Search for the cell housing the specified text and yield its (X, Y) center coordinate. 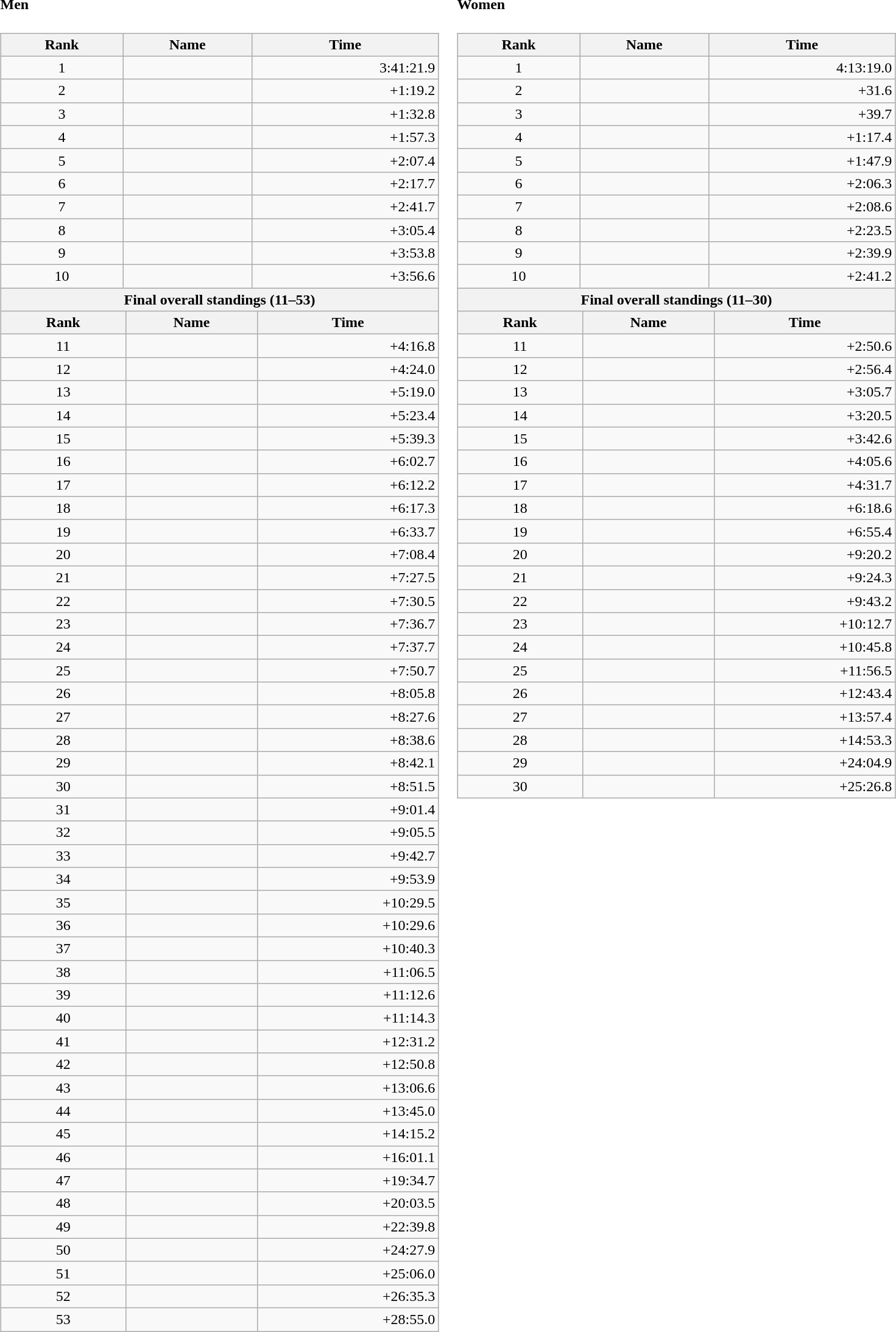
+6:18.6 (805, 508)
+9:42.7 (348, 856)
+10:45.8 (805, 647)
47 (63, 1180)
44 (63, 1111)
+8:27.6 (348, 717)
+2:41.2 (802, 277)
45 (63, 1134)
+11:14.3 (348, 1018)
+10:29.6 (348, 925)
+6:55.4 (805, 531)
38 (63, 972)
+3:53.8 (345, 253)
+14:15.2 (348, 1134)
+5:39.3 (348, 439)
41 (63, 1041)
+7:08.4 (348, 554)
+9:20.2 (805, 554)
+2:06.3 (802, 183)
35 (63, 902)
+6:12.2 (348, 485)
+4:16.8 (348, 346)
+9:43.2 (805, 601)
+31.6 (802, 91)
+2:17.7 (345, 183)
+9:05.5 (348, 833)
+22:39.8 (348, 1227)
+6:17.3 (348, 508)
+16:01.1 (348, 1157)
+39.7 (802, 114)
46 (63, 1157)
+4:24.0 (348, 369)
+2:07.4 (345, 160)
+7:30.5 (348, 601)
+5:23.4 (348, 415)
4:13:19.0 (802, 68)
+25:06.0 (348, 1273)
+19:34.7 (348, 1180)
3:41:21.9 (345, 68)
43 (63, 1088)
+8:51.5 (348, 786)
+7:37.7 (348, 647)
+1:32.8 (345, 114)
34 (63, 879)
+13:06.6 (348, 1088)
+2:50.6 (805, 346)
+9:24.3 (805, 577)
+10:40.3 (348, 948)
+8:05.8 (348, 694)
+14:53.3 (805, 740)
+2:39.9 (802, 253)
+24:27.9 (348, 1250)
+4:31.7 (805, 485)
+2:08.6 (802, 206)
+12:31.2 (348, 1041)
+5:19.0 (348, 392)
+12:43.4 (805, 694)
+2:56.4 (805, 369)
+2:41.7 (345, 206)
Final overall standings (11–53) (219, 300)
+20:03.5 (348, 1203)
+3:05.4 (345, 230)
+8:38.6 (348, 740)
+11:12.6 (348, 995)
+2:23.5 (802, 230)
+10:29.5 (348, 902)
+6:02.7 (348, 462)
40 (63, 1018)
+9:53.9 (348, 879)
39 (63, 995)
+9:01.4 (348, 809)
+13:45.0 (348, 1111)
+11:06.5 (348, 972)
49 (63, 1227)
+1:17.4 (802, 137)
+8:42.1 (348, 763)
+7:36.7 (348, 624)
50 (63, 1250)
+3:05.7 (805, 392)
+1:19.2 (345, 91)
+11:56.5 (805, 671)
+28:55.0 (348, 1319)
+7:50.7 (348, 671)
32 (63, 833)
51 (63, 1273)
+3:20.5 (805, 415)
+10:12.7 (805, 624)
+3:56.6 (345, 277)
+24:04.9 (805, 763)
53 (63, 1319)
+1:57.3 (345, 137)
+4:05.6 (805, 462)
37 (63, 948)
31 (63, 809)
+6:33.7 (348, 531)
+12:50.8 (348, 1065)
52 (63, 1296)
33 (63, 856)
+13:57.4 (805, 717)
Final overall standings (11–30) (676, 300)
48 (63, 1203)
36 (63, 925)
+26:35.3 (348, 1296)
+1:47.9 (802, 160)
+25:26.8 (805, 786)
42 (63, 1065)
+7:27.5 (348, 577)
+3:42.6 (805, 439)
